Output the (x, y) coordinate of the center of the cell containing the given text.  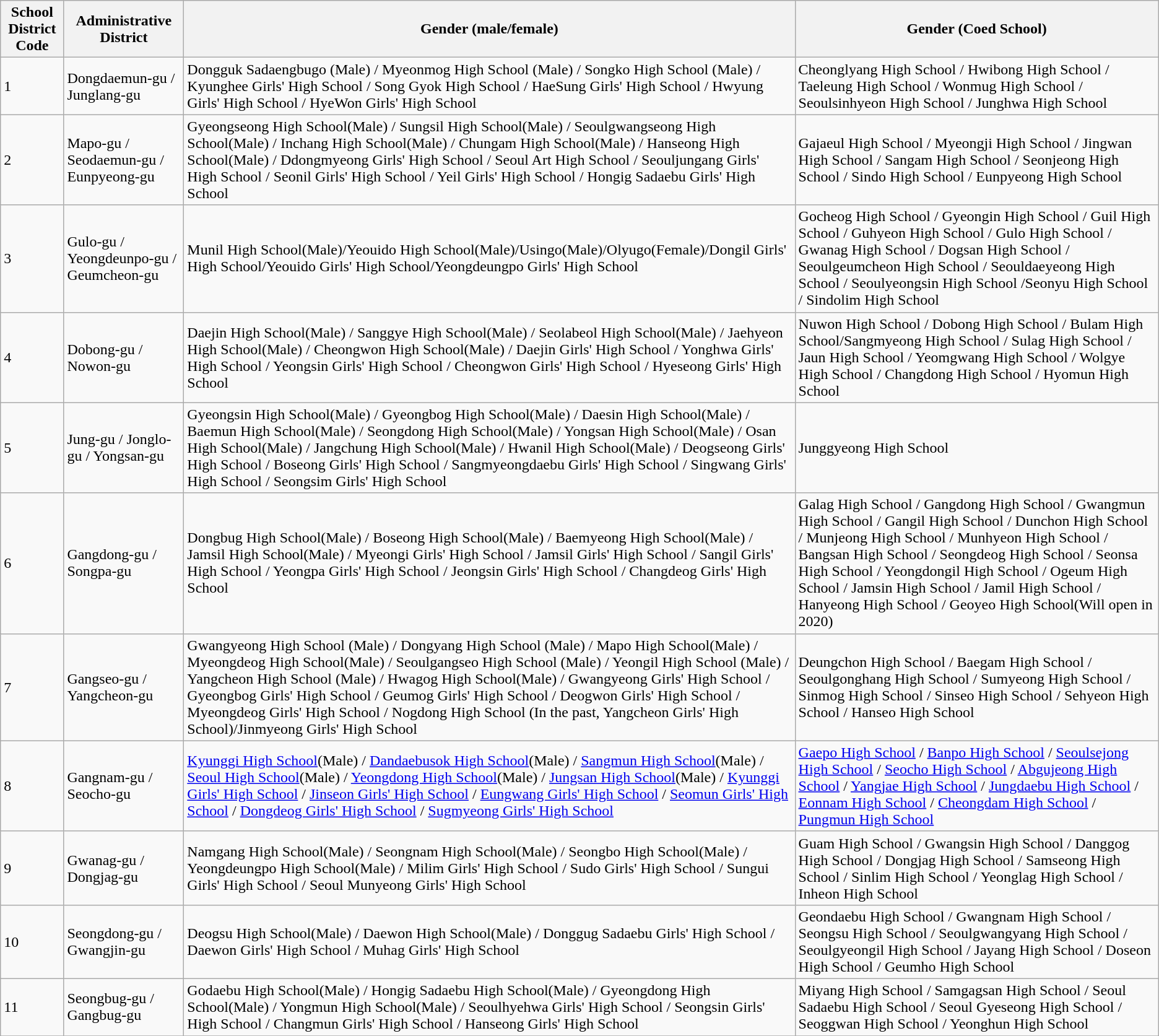
Gender (Coed School) (977, 29)
Administrative District (124, 29)
Junggyeong High School (977, 448)
Jung-gu / Jonglo-gu / Yongsan-gu (124, 448)
Seongdong-gu / Gwangjin-gu (124, 941)
Seongbug-gu / Gangbug-gu (124, 1007)
Deogsu High School(Male) / Daewon High School(Male) / Donggug Sadaebu Girls' High School / Daewon Girls' High School / Muhag Girls' High School (489, 941)
Gangnam-gu / Seocho-gu (124, 786)
Dobong-gu / Nowon-gu (124, 357)
Gwanag-gu / Dongjag-gu (124, 868)
8 (32, 786)
4 (32, 357)
2 (32, 160)
Gangdong-gu / Songpa-gu (124, 564)
School District Code (32, 29)
5 (32, 448)
Cheonglyang High School / Hwibong High School / Taeleung High School / Wonmug High School / Seoulsinhyeon High School / Junghwa High School (977, 86)
Dongdaemun-gu / Junglang-gu (124, 86)
Gender (male/female) (489, 29)
Gangseo-gu / Yangcheon-gu (124, 687)
9 (32, 868)
Mapo-gu / Seodaemun-gu / Eunpyeong-gu (124, 160)
6 (32, 564)
Miyang High School / Samgagsan High School / Seoul Sadaebu High School / Seoul Gyeseong High School / Seoggwan High School / Yeonghun High School (977, 1007)
3 (32, 259)
10 (32, 941)
1 (32, 86)
11 (32, 1007)
Gulo-gu / Yeongdeunpo-gu / Geumcheon-gu (124, 259)
7 (32, 687)
